Output the [X, Y] coordinate of the center of the cell containing the given text.  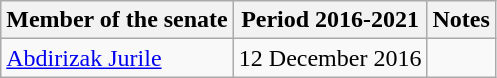
Member of the senate [118, 20]
Notes [461, 20]
Period 2016-2021 [330, 20]
Abdirizak Jurile [118, 58]
12 December 2016 [330, 58]
